Locate the cell with the specified text and output its (X, Y) center coordinate. 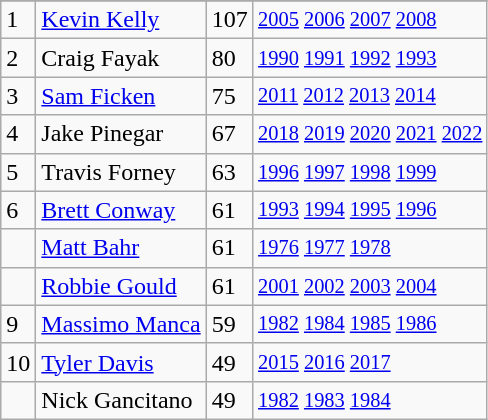
6 (18, 210)
1993 1994 1995 1996 (370, 210)
Craig Fayak (121, 58)
4 (18, 134)
2001 2002 2003 2004 (370, 286)
1976 1977 1978 (370, 248)
1990 1991 1992 1993 (370, 58)
Massimo Manca (121, 324)
Robbie Gould (121, 286)
5 (18, 172)
80 (230, 58)
3 (18, 96)
10 (18, 362)
Jake Pinegar (121, 134)
75 (230, 96)
Brett Conway (121, 210)
63 (230, 172)
107 (230, 20)
2011 2012 2013 2014 (370, 96)
Tyler Davis (121, 362)
1982 1983 1984 (370, 400)
1 (18, 20)
9 (18, 324)
67 (230, 134)
2018 2019 2020 2021 2022 (370, 134)
Travis Forney (121, 172)
2015 2016 2017 (370, 362)
59 (230, 324)
2005 2006 2007 2008 (370, 20)
Matt Bahr (121, 248)
Kevin Kelly (121, 20)
Sam Ficken (121, 96)
Nick Gancitano (121, 400)
2 (18, 58)
1982 1984 1985 1986 (370, 324)
1996 1997 1998 1999 (370, 172)
